Output the [x, y] coordinate of the center of the cell containing the given text.  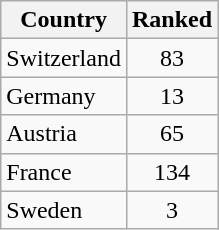
Sweden [64, 210]
13 [172, 96]
Austria [64, 134]
Switzerland [64, 58]
83 [172, 58]
France [64, 172]
3 [172, 210]
Ranked [172, 20]
Country [64, 20]
134 [172, 172]
Germany [64, 96]
65 [172, 134]
